Pinpoint the cell where the given text exists, returning its [X, Y] midpoint coordinate. 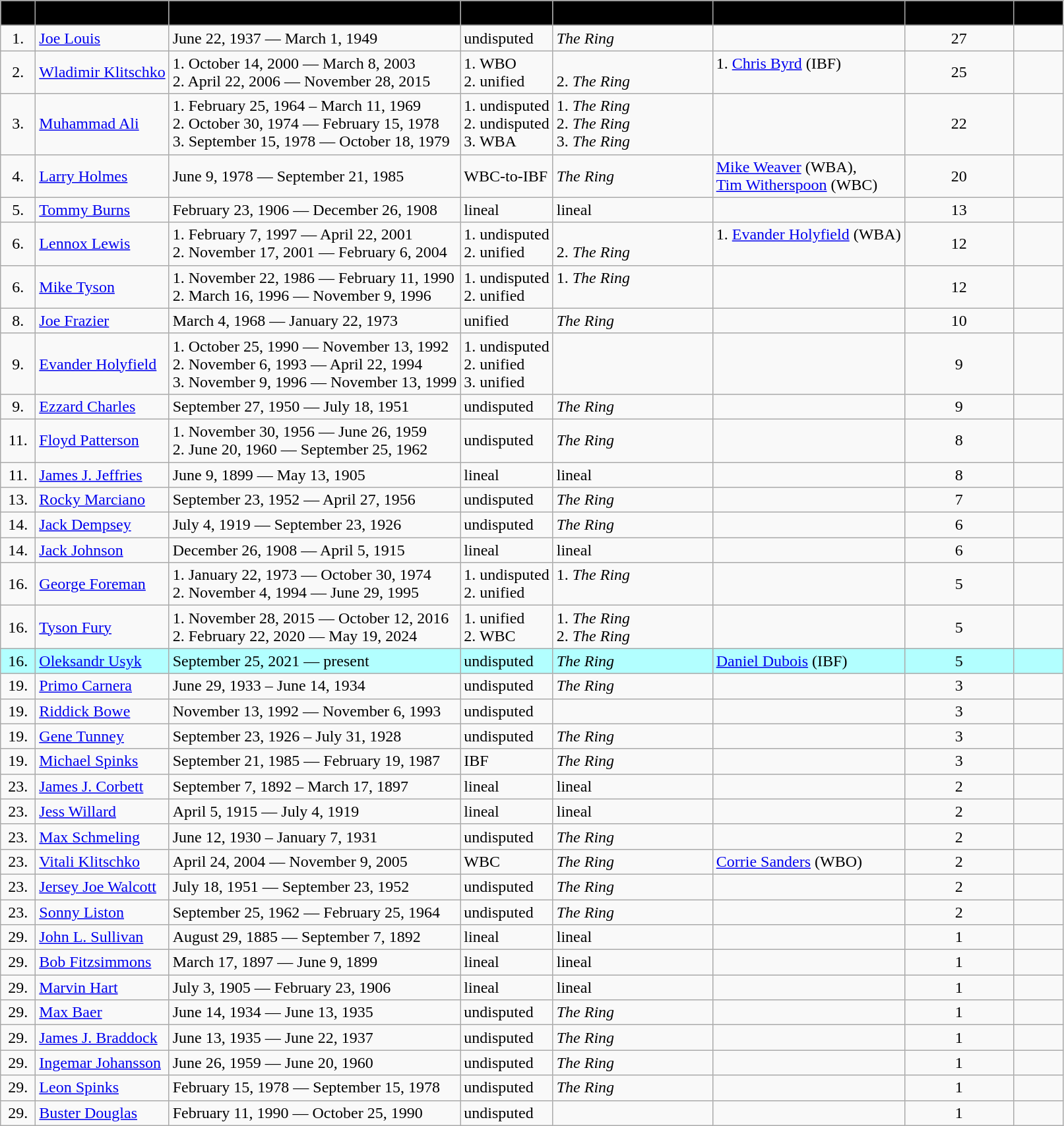
Pos. [18, 13]
James J. Corbett [102, 786]
September 25, 2021 — present [315, 661]
13 [959, 210]
July 18, 1951 — September 23, 1952 [315, 887]
June 9, 1899 — May 13, 1905 [315, 474]
April 24, 2004 — November 9, 2005 [315, 861]
June 12, 1930 – January 7, 1931 [315, 836]
June 22, 1937 — March 1, 1949 [315, 38]
1. Chris Byrd (IBF) [809, 73]
unified [507, 321]
Michael Spinks [102, 761]
Primo Carnera [102, 686]
Max Schmeling [102, 836]
1. February 7, 1997 — April 22, 20012. November 17, 2001 — February 6, 2004 [315, 244]
Name [102, 13]
December 26, 1908 — April 5, 1915 [315, 550]
June 26, 1959 — June 20, 1960 [315, 1063]
September 21, 1985 — February 19, 1987 [315, 761]
September 7, 1892 – March 17, 1897 [315, 786]
Marvin Hart [102, 987]
WBC-to-IBF [507, 175]
Larry Holmes [102, 175]
10 [959, 321]
1. undisputed2. undisputed3. WBA [507, 124]
3. [18, 124]
1. [18, 38]
1. The Ring2. The Ring3. The Ring [633, 124]
September 27, 1950 — July 18, 1951 [315, 406]
1. February 25, 1964 – March 11, 19692. October 30, 1974 — February 15, 19783. September 15, 1978 — October 18, 1979 [315, 124]
Buster Douglas [102, 1113]
WBC [507, 861]
Jack Dempsey [102, 525]
September 25, 1962 — February 25, 1964 [315, 912]
July 3, 1905 — February 23, 1906 [315, 987]
Vitali Klitschko [102, 861]
1. January 22, 1973 — October 30, 19742. November 4, 1994 — June 29, 1995 [315, 584]
Jack Johnson [102, 550]
March 4, 1968 — January 22, 1973 [315, 321]
February 15, 1978 — September 15, 1978 [315, 1088]
Leon Spinks [102, 1088]
Ingemar Johansson [102, 1063]
August 29, 1885 — September 7, 1892 [315, 937]
1. November 30, 1956 — June 26, 19592. June 20, 1960 — September 25, 1962 [315, 441]
Daniel Dubois (IBF) [809, 661]
4. [18, 175]
Sonny Liston [102, 912]
Joe Frazier [102, 321]
1. WBO2. unified [507, 73]
George Foreman [102, 584]
Mike Tyson [102, 286]
1. The Ring2. The Ring [633, 627]
20 [959, 175]
June 29, 1933 – June 14, 1934 [315, 686]
Jersey Joe Walcott [102, 887]
Recognition [507, 13]
5. [18, 210]
2. [18, 73]
25 [959, 73]
1. November 22, 1986 — February 11, 19902. March 16, 1996 — November 9, 1996 [315, 286]
Max Baer [102, 1013]
1. undisputed2. unified3. unified [507, 363]
Fights [1038, 13]
March 17, 1897 — June 9, 1899 [315, 962]
Mike Weaver (WBA),Tim Witherspoon (WBC) [809, 175]
1. November 28, 2015 — October 12, 20162. February 22, 2020 — May 19, 2024 [315, 627]
Rocky Marciano [102, 500]
8. [18, 321]
John L. Sullivan [102, 937]
February 23, 1906 — December 26, 1908 [315, 210]
September 23, 1926 – July 31, 1928 [315, 736]
Tyson Fury [102, 627]
Gene Tunney [102, 736]
February 11, 1990 — October 25, 1990 [315, 1113]
Wladimir Klitschko [102, 73]
Bob Fitzsimmons [102, 962]
Reign began-ended [315, 13]
IBF [507, 761]
1. Evander Holyfield (WBA) [809, 244]
Oleksandr Usyk [102, 661]
Riddick Bowe [102, 711]
James J. Braddock [102, 1038]
April 5, 1915 — July 4, 1919 [315, 811]
July 4, 1919 — September 23, 1926 [315, 525]
Joe Louis [102, 38]
Lennox Lewis [102, 244]
James J. Jeffries [102, 474]
Floyd Patterson [102, 441]
13. [18, 500]
22 [959, 124]
1. October 14, 2000 — March 8, 20032. April 22, 2006 — November 28, 2015 [315, 73]
Muhammad Ali [102, 124]
Jess Willard [102, 811]
November 13, 1992 — November 6, 1993 [315, 711]
Title fight wins [959, 13]
Tommy Burns [102, 210]
June 13, 1935 — June 22, 1937 [315, 1038]
27 [959, 38]
Corrie Sanders (WBO) [809, 861]
Evander Holyfield [102, 363]
Additional recognition [633, 13]
September 23, 1952 — April 27, 1956 [315, 500]
June 14, 1934 — June 13, 1935 [315, 1013]
June 9, 1978 — September 21, 1985 [315, 175]
Ezzard Charles [102, 406]
7 [959, 500]
1. October 25, 1990 — November 13, 19922. November 6, 1993 — April 22, 19943. November 9, 1996 — November 13, 1999 [315, 363]
1. unified2. WBC [507, 627]
